Scan for the cell matching the given text and deliver its [X, Y] coordinate at center. 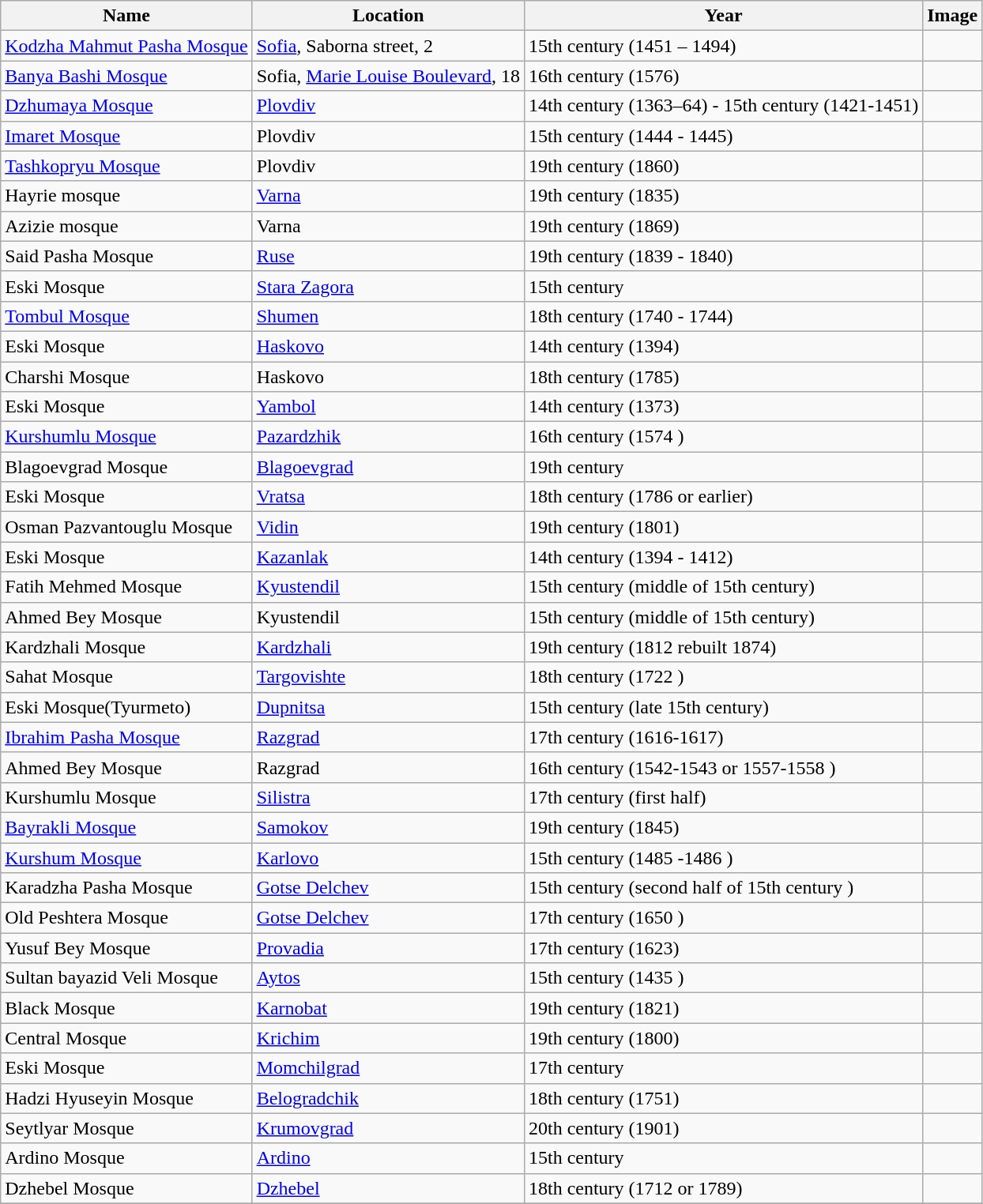
Krichim [388, 1038]
Kurshum Mosque [126, 857]
15th century (1444 - 1445) [723, 136]
Kardzhali [388, 647]
18th century (1712 or 1789) [723, 1188]
Aytos [388, 978]
Fatih Mehmed Mosque [126, 587]
Tombul Mosque [126, 316]
Silistra [388, 797]
Old Peshtera Mosque [126, 918]
14th century (1394) [723, 346]
Dupnitsa [388, 707]
19th century (1845) [723, 827]
Central Mosque [126, 1038]
Karnobat [388, 1008]
18th century (1786 or earlier) [723, 497]
19th century (1821) [723, 1008]
Blagoevgrad [388, 467]
19th century (1812 rebuilt 1874) [723, 647]
Eski Mosque(Tyurmeto) [126, 707]
14th century (1394 - 1412) [723, 557]
Yambol [388, 407]
19th century (1800) [723, 1038]
19th century (1839 - 1840) [723, 256]
Dzhebel Mosque [126, 1188]
Karadzha Pasha Mosque [126, 888]
18th century (1740 - 1744) [723, 316]
Samokov [388, 827]
18th century (1722 ) [723, 677]
15th century (1451 – 1494) [723, 46]
Sofia, Saborna street, 2 [388, 46]
19th century (1860) [723, 166]
Shumen [388, 316]
Hadzi Hyuseyin Mosque [126, 1098]
17th century [723, 1068]
15th century (1435 ) [723, 978]
15th century (1485 -1486 ) [723, 857]
18th century (1751) [723, 1098]
18th century (1785) [723, 377]
17th century (1623) [723, 948]
Banya Bashi Mosque [126, 76]
Yusuf Bey Mosque [126, 948]
Kazanlak [388, 557]
Kardzhali Mosque [126, 647]
17th century (first half) [723, 797]
Kodzha Mahmut Pasha Mosque [126, 46]
Ardino [388, 1158]
19th century (1869) [723, 226]
Sofia, Marie Louise Boulevard, 18 [388, 76]
Krumovgrad [388, 1128]
Vidin [388, 527]
17th century (1616-1617) [723, 737]
Dzhebel [388, 1188]
19th century (1835) [723, 196]
Ardino Mosque [126, 1158]
20th century (1901) [723, 1128]
Sahat Mosque [126, 677]
Targovishte [388, 677]
Imaret Mosque [126, 136]
Momchilgrad [388, 1068]
Osman Pazvantouglu Mosque [126, 527]
15th century (second half of 15th century ) [723, 888]
Azizie mosque [126, 226]
Charshi Mosque [126, 377]
Name [126, 16]
16th century (1574 ) [723, 437]
Provadia [388, 948]
Location [388, 16]
14th century (1373) [723, 407]
15th century (late 15th century) [723, 707]
Dzhumaya Mosque [126, 106]
16th century (1576) [723, 76]
Tashkopryu Mosque [126, 166]
Year [723, 16]
17th century (1650 ) [723, 918]
16th century (1542-1543 or 1557-1558 ) [723, 767]
Ibrahim Pasha Mosque [126, 737]
Pazardzhik [388, 437]
Vratsa [388, 497]
Karlovo [388, 857]
Image [953, 16]
Sultan bayazid Veli Mosque [126, 978]
Blagoevgrad Mosque [126, 467]
14th century (1363–64) - 15th century (1421-1451) [723, 106]
Ruse [388, 256]
Stara Zagora [388, 286]
Said Pasha Mosque [126, 256]
19th century [723, 467]
Bayrakli Mosque [126, 827]
Seytlyar Mosque [126, 1128]
19th century (1801) [723, 527]
Hayrie mosque [126, 196]
Black Mosque [126, 1008]
Belogradchik [388, 1098]
